For the text-containing cell, return its midpoint in (x, y) coordinate format. 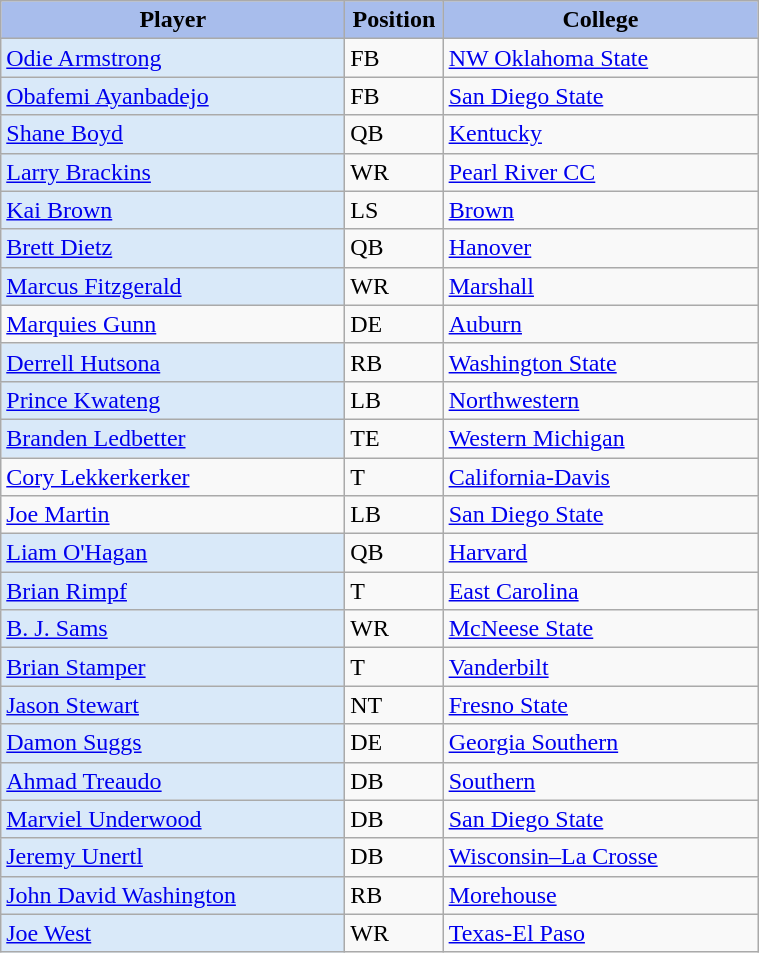
McNeese State (600, 629)
Brown (600, 210)
Texas-El Paso (600, 933)
Joe West (173, 933)
Vanderbilt (600, 667)
Auburn (600, 324)
Liam O'Hagan (173, 553)
TE (394, 438)
Ahmad Treaudo (173, 781)
Northwestern (600, 400)
California-Davis (600, 477)
Hanover (600, 248)
Obafemi Ayanbadejo (173, 96)
Cory Lekkerkerker (173, 477)
Jason Stewart (173, 705)
Player (173, 20)
College (600, 20)
Kai Brown (173, 210)
Larry Brackins (173, 172)
B. J. Sams (173, 629)
Marviel Underwood (173, 819)
Marcus Fitzgerald (173, 286)
Position (394, 20)
Washington State (600, 362)
NT (394, 705)
Pearl River CC (600, 172)
Morehouse (600, 895)
Shane Boyd (173, 134)
Fresno State (600, 705)
Georgia Southern (600, 743)
Derrell Hutsona (173, 362)
Brian Rimpf (173, 591)
NW Oklahoma State (600, 58)
Harvard (600, 553)
Damon Suggs (173, 743)
Brett Dietz (173, 248)
Kentucky (600, 134)
Odie Armstrong (173, 58)
Prince Kwateng (173, 400)
John David Washington (173, 895)
Southern (600, 781)
Jeremy Unertl (173, 857)
Brian Stamper (173, 667)
Wisconsin–La Crosse (600, 857)
Branden Ledbetter (173, 438)
Joe Martin (173, 515)
LS (394, 210)
Western Michigan (600, 438)
Marshall (600, 286)
Marquies Gunn (173, 324)
East Carolina (600, 591)
